Search for the cell housing the specified text and yield its [x, y] center coordinate. 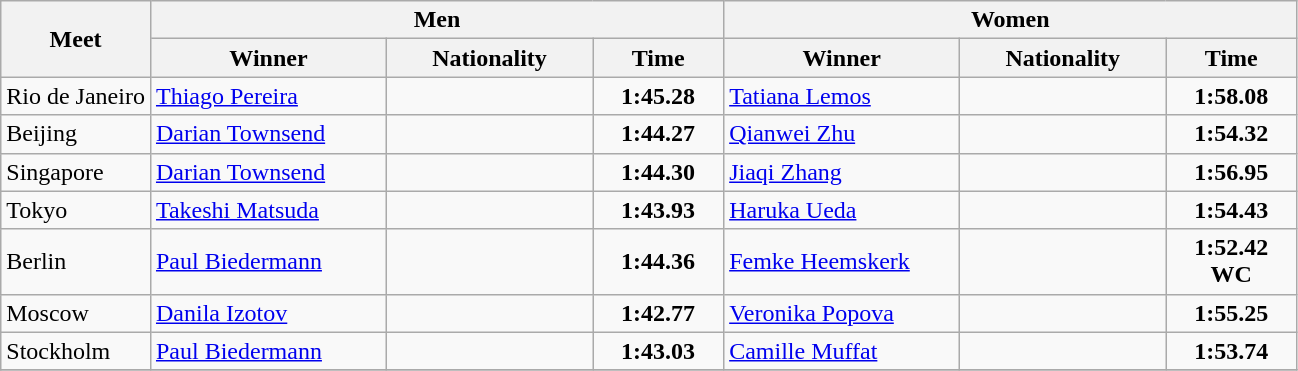
Moscow [76, 313]
Tatiana Lemos [842, 96]
Jiaqi Zhang [842, 172]
1:54.43 [1232, 210]
1:54.32 [1232, 134]
1:43.03 [658, 351]
Thiago Pereira [268, 96]
Women [1010, 20]
Men [436, 20]
1:43.93 [658, 210]
1:55.25 [1232, 313]
Meet [76, 39]
1:42.77 [658, 313]
1:58.08 [1232, 96]
1:52.42 WC [1232, 262]
1:44.30 [658, 172]
Singapore [76, 172]
Haruka Ueda [842, 210]
Stockholm [76, 351]
1:44.36 [658, 262]
Tokyo [76, 210]
Femke Heemskerk [842, 262]
Camille Muffat [842, 351]
Berlin [76, 262]
Beijing [76, 134]
1:44.27 [658, 134]
Takeshi Matsuda [268, 210]
1:53.74 [1232, 351]
1:56.95 [1232, 172]
1:45.28 [658, 96]
Veronika Popova [842, 313]
Rio de Janeiro [76, 96]
Danila Izotov [268, 313]
Qianwei Zhu [842, 134]
